Scan for the cell matching the given text and deliver its (X, Y) coordinate at center. 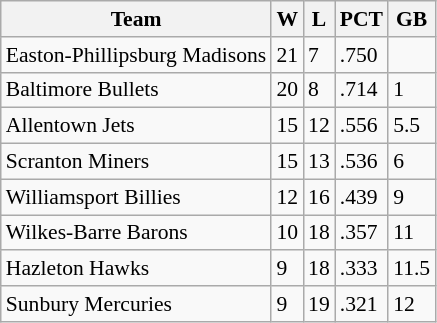
.439 (362, 197)
W (287, 19)
7 (319, 55)
Baltimore Bullets (136, 90)
Easton-Phillipsburg Madisons (136, 55)
8 (319, 90)
6 (412, 162)
.714 (362, 90)
.333 (362, 269)
11 (412, 233)
GB (412, 19)
.536 (362, 162)
21 (287, 55)
Team (136, 19)
1 (412, 90)
11.5 (412, 269)
.750 (362, 55)
.357 (362, 233)
5.5 (412, 126)
10 (287, 233)
20 (287, 90)
19 (319, 304)
.556 (362, 126)
Scranton Miners (136, 162)
Sunbury Mercuries (136, 304)
16 (319, 197)
L (319, 19)
PCT (362, 19)
Wilkes-Barre Barons (136, 233)
Williamsport Billies (136, 197)
.321 (362, 304)
Hazleton Hawks (136, 269)
13 (319, 162)
Allentown Jets (136, 126)
